Return the (X, Y) coordinate for the center point of the cell that contains the specified text.  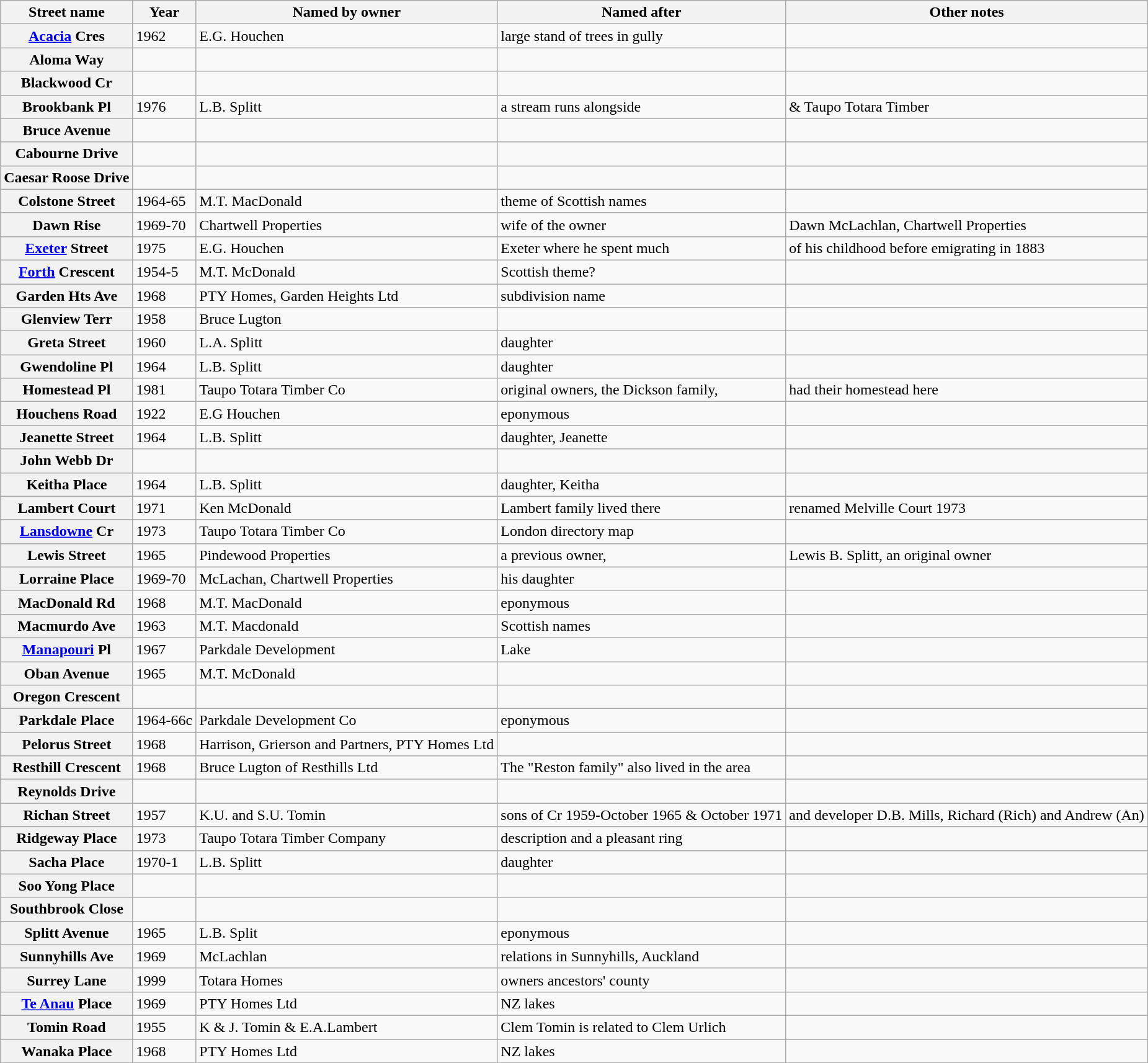
Colstone Street (67, 201)
Lansdowne Cr (67, 531)
Totara Homes (347, 980)
Ken McDonald (347, 508)
Sunnyhills Ave (67, 956)
Bruce Avenue (67, 130)
daughter, Jeanette (641, 437)
Lorraine Place (67, 579)
Taupo Totara Timber Company (347, 838)
Lambert family lived there (641, 508)
relations in Sunnyhills, Auckland (641, 956)
Dawn McLachlan, Chartwell Properties (967, 225)
Street name (67, 12)
1967 (164, 649)
Clem Tomin is related to Clem Urlich (641, 1027)
subdivision name (641, 296)
Harrison, Grierson and Partners, PTY Homes Ltd (347, 744)
Parkdale Place (67, 721)
his daughter (641, 579)
Glenview Terr (67, 319)
Wanaka Place (67, 1051)
Gwendoline Pl (67, 367)
Cabourne Drive (67, 154)
Named by owner (347, 12)
MacDonald Rd (67, 602)
Tomin Road (67, 1027)
Pelorus Street (67, 744)
Aloma Way (67, 60)
1957 (164, 815)
Houchens Road (67, 414)
Keitha Place (67, 484)
Homestead Pl (67, 390)
Reynolds Drive (67, 791)
Macmurdo Ave (67, 626)
Pindewood Properties (347, 555)
Scottish names (641, 626)
Manapouri Pl (67, 649)
E.G Houchen (347, 414)
1954-5 (164, 272)
1964-66c (164, 721)
& Taupo Totara Timber (967, 107)
wife of the owner (641, 225)
Jeanette Street (67, 437)
Caesar Roose Drive (67, 177)
original owners, the Dickson family, (641, 390)
L.A. Splitt (347, 343)
Acacia Cres (67, 36)
Bruce Lugton (347, 319)
John Webb Dr (67, 461)
M.T. Macdonald (347, 626)
1976 (164, 107)
daughter, Keitha (641, 484)
Lewis Street (67, 555)
Scottish theme? (641, 272)
owners ancestors' county (641, 980)
and developer D.B. Mills, Richard (Rich) and Andrew (An) (967, 815)
renamed Melville Court 1973 (967, 508)
had their homestead here (967, 390)
Parkdale Development (347, 649)
Oban Avenue (67, 673)
of his childhood before emigrating in 1883 (967, 248)
K & J. Tomin & E.A.Lambert (347, 1027)
Year (164, 12)
Te Anau Place (67, 1003)
Greta Street (67, 343)
Southbrook Close (67, 909)
McLachan, Chartwell Properties (347, 579)
1922 (164, 414)
large stand of trees in gully (641, 36)
Ridgeway Place (67, 838)
1955 (164, 1027)
Lambert Court (67, 508)
Forth Crescent (67, 272)
1970-1 (164, 862)
Lewis B. Splitt, an original owner (967, 555)
Resthill Crescent (67, 768)
London directory map (641, 531)
1999 (164, 980)
a previous owner, (641, 555)
Richan Street (67, 815)
Sacha Place (67, 862)
Garden Hts Ave (67, 296)
Chartwell Properties (347, 225)
1975 (164, 248)
PTY Homes, Garden Heights Ltd (347, 296)
sons of Cr 1959-October 1965 & October 1971 (641, 815)
a stream runs alongside (641, 107)
K.U. and S.U. Tomin (347, 815)
Exeter where he spent much (641, 248)
1958 (164, 319)
Blackwood Cr (67, 83)
Splitt Avenue (67, 933)
Dawn Rise (67, 225)
Surrey Lane (67, 980)
McLachlan (347, 956)
1964-65 (164, 201)
Parkdale Development Co (347, 721)
1981 (164, 390)
Oregon Crescent (67, 697)
description and a pleasant ring (641, 838)
theme of Scottish names (641, 201)
1962 (164, 36)
Named after (641, 12)
Exeter Street (67, 248)
Bruce Lugton of Resthills Ltd (347, 768)
Soo Yong Place (67, 886)
1971 (164, 508)
The "Reston family" also lived in the area (641, 768)
L.B. Split (347, 933)
Brookbank Pl (67, 107)
Other notes (967, 12)
Lake (641, 649)
1963 (164, 626)
1960 (164, 343)
